For the text-containing cell, return its midpoint in [x, y] coordinate format. 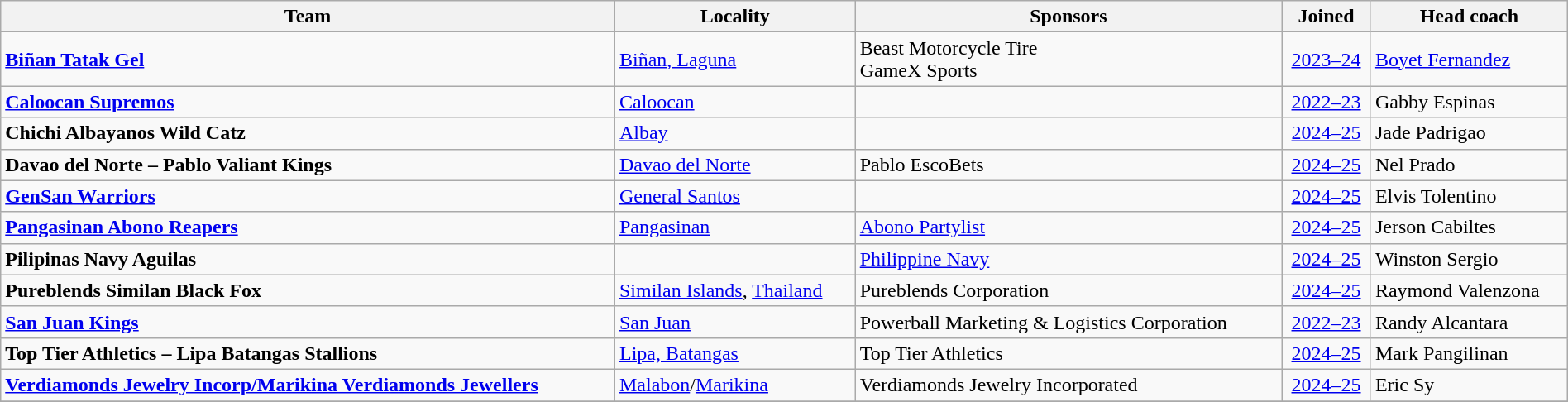
Randy Alcantara [1469, 322]
Head coach [1469, 17]
Albay [734, 133]
2023–24 [1327, 60]
Mark Pangilinan [1469, 353]
Biñan, Laguna [734, 60]
Sponsors [1068, 17]
Pureblends Corporation [1068, 290]
Biñan Tatak Gel [308, 60]
San Juan Kings [308, 322]
Raymond Valenzona [1469, 290]
Verdiamonds Jewelry Incorp/Marikina Verdiamonds Jewellers [308, 385]
Chichi Albayanos Wild Catz [308, 133]
Joined [1327, 17]
General Santos [734, 196]
Davao del Norte – Pablo Valiant Kings [308, 165]
Jerson Cabiltes [1469, 227]
Pablo EscoBets [1068, 165]
Pangasinan [734, 227]
Top Tier Athletics – Lipa Batangas Stallions [308, 353]
Caloocan Supremos [308, 102]
Philippine Navy [1068, 259]
Winston Sergio [1469, 259]
Verdiamonds Jewelry Incorporated [1068, 385]
Boyet Fernandez [1469, 60]
Beast Motorcycle Tire GameX Sports [1068, 60]
Jade Padrigao [1469, 133]
GenSan Warriors [308, 196]
Eric Sy [1469, 385]
Similan Islands, Thailand [734, 290]
Nel Prado [1469, 165]
Pangasinan Abono Reapers [308, 227]
Abono Partylist [1068, 227]
Top Tier Athletics [1068, 353]
Davao del Norte [734, 165]
Pureblends Similan Black Fox [308, 290]
Powerball Marketing & Logistics Corporation [1068, 322]
Elvis Tolentino [1469, 196]
San Juan [734, 322]
Malabon/Marikina [734, 385]
Pilipinas Navy Aguilas [308, 259]
Team [308, 17]
Locality [734, 17]
Lipa, Batangas [734, 353]
Caloocan [734, 102]
Gabby Espinas [1469, 102]
